Search for the cell housing the specified text and yield its (x, y) center coordinate. 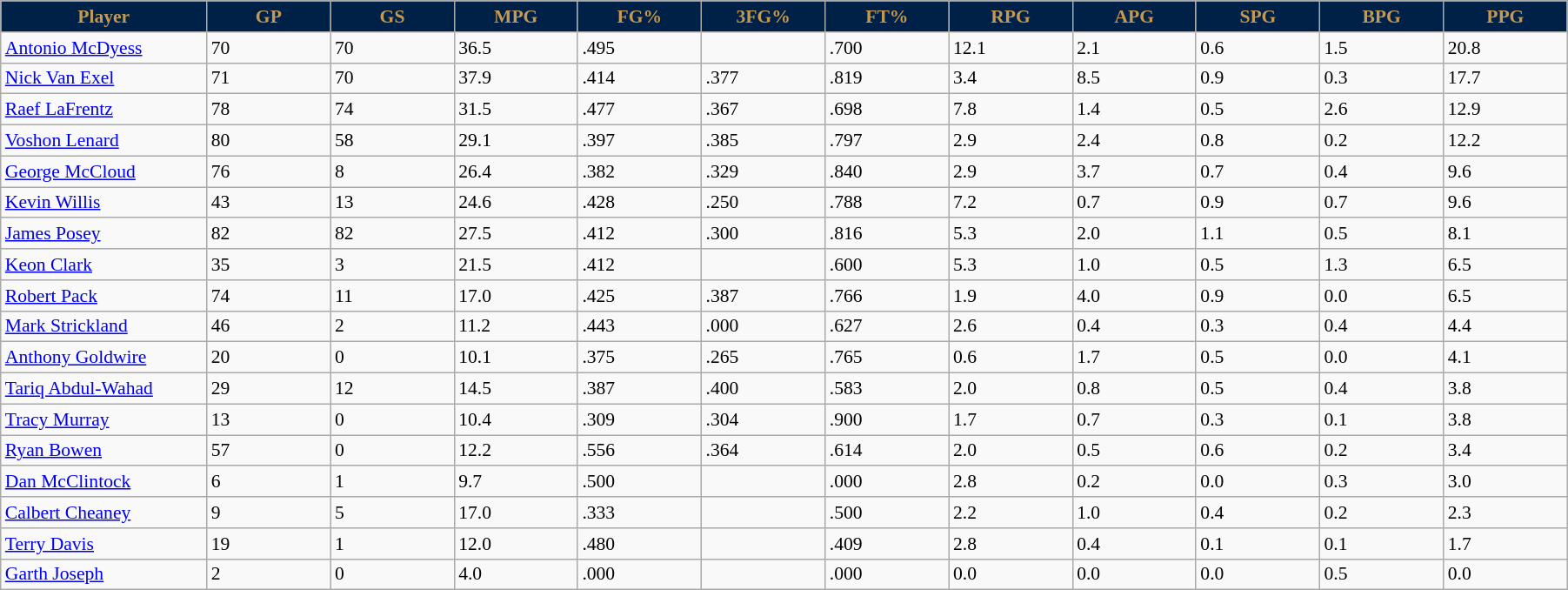
Keon Clark (104, 265)
.797 (887, 141)
36.5 (516, 48)
Antonio McDyess (104, 48)
.583 (887, 389)
.300 (764, 234)
.698 (887, 110)
8 (392, 171)
.414 (639, 78)
.364 (764, 451)
FG% (639, 17)
.819 (887, 78)
.385 (764, 141)
.765 (887, 358)
43 (269, 203)
James Posey (104, 234)
5 (392, 513)
2.2 (1011, 513)
Tariq Abdul-Wahad (104, 389)
Raef LaFrentz (104, 110)
78 (269, 110)
21.5 (516, 265)
3FG% (764, 17)
35 (269, 265)
Garth Joseph (104, 574)
6 (269, 482)
3 (392, 265)
1.3 (1381, 265)
1.4 (1134, 110)
8.5 (1134, 78)
GP (269, 17)
.900 (887, 419)
.766 (887, 296)
George McCloud (104, 171)
20.8 (1505, 48)
.428 (639, 203)
46 (269, 326)
.425 (639, 296)
58 (392, 141)
26.4 (516, 171)
.816 (887, 234)
.409 (887, 544)
29 (269, 389)
Robert Pack (104, 296)
.304 (764, 419)
3.7 (1134, 171)
RPG (1011, 17)
.614 (887, 451)
.382 (639, 171)
1.1 (1258, 234)
Voshon Lenard (104, 141)
3.0 (1505, 482)
.329 (764, 171)
FT% (887, 17)
10.4 (516, 419)
17.7 (1505, 78)
BPG (1381, 17)
29.1 (516, 141)
.400 (764, 389)
Player (104, 17)
76 (269, 171)
1.5 (1381, 48)
19 (269, 544)
.477 (639, 110)
20 (269, 358)
11.2 (516, 326)
.840 (887, 171)
.788 (887, 203)
MPG (516, 17)
PPG (1505, 17)
Terry Davis (104, 544)
12 (392, 389)
Calbert Cheaney (104, 513)
37.9 (516, 78)
71 (269, 78)
Kevin Willis (104, 203)
.309 (639, 419)
.443 (639, 326)
APG (1134, 17)
Mark Strickland (104, 326)
.700 (887, 48)
2.1 (1134, 48)
7.2 (1011, 203)
Tracy Murray (104, 419)
.627 (887, 326)
10.1 (516, 358)
2.3 (1505, 513)
.495 (639, 48)
9 (269, 513)
80 (269, 141)
4.1 (1505, 358)
.600 (887, 265)
12.1 (1011, 48)
2.4 (1134, 141)
.397 (639, 141)
SPG (1258, 17)
.375 (639, 358)
14.5 (516, 389)
.333 (639, 513)
8.1 (1505, 234)
12.9 (1505, 110)
9.7 (516, 482)
.250 (764, 203)
Nick Van Exel (104, 78)
.377 (764, 78)
.265 (764, 358)
24.6 (516, 203)
31.5 (516, 110)
7.8 (1011, 110)
57 (269, 451)
.480 (639, 544)
.367 (764, 110)
Dan McClintock (104, 482)
Ryan Bowen (104, 451)
4.4 (1505, 326)
.556 (639, 451)
12.0 (516, 544)
1.9 (1011, 296)
11 (392, 296)
27.5 (516, 234)
Anthony Goldwire (104, 358)
GS (392, 17)
